Pinpoint the cell where the given text exists, returning its (x, y) midpoint coordinate. 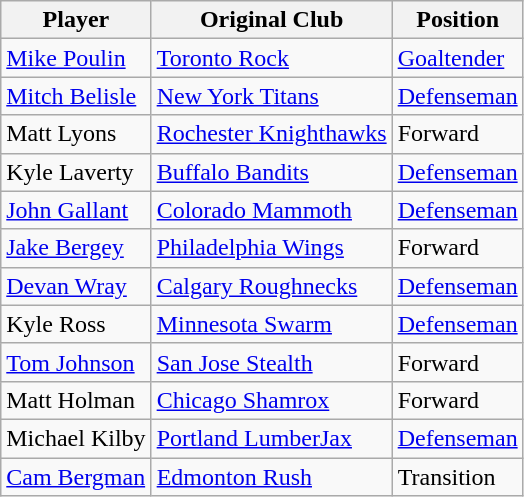
Mike Poulin (76, 58)
San Jose Stealth (272, 362)
Matt Holman (76, 400)
Rochester Knighthawks (272, 134)
Chicago Shamrox (272, 400)
John Gallant (76, 210)
New York Titans (272, 96)
Toronto Rock (272, 58)
Mitch Belisle (76, 96)
Philadelphia Wings (272, 248)
Jake Bergey (76, 248)
Michael Kilby (76, 438)
Original Club (272, 20)
Portland LumberJax (272, 438)
Minnesota Swarm (272, 324)
Edmonton Rush (272, 477)
Player (76, 20)
Matt Lyons (76, 134)
Devan Wray (76, 286)
Cam Bergman (76, 477)
Goaltender (458, 58)
Colorado Mammoth (272, 210)
Kyle Ross (76, 324)
Position (458, 20)
Tom Johnson (76, 362)
Kyle Laverty (76, 172)
Buffalo Bandits (272, 172)
Transition (458, 477)
Calgary Roughnecks (272, 286)
